For the text-containing cell, return its midpoint in (x, y) coordinate format. 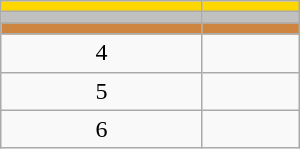
6 (102, 129)
4 (102, 53)
5 (102, 91)
